Detect which cell encompasses the target text, then output its [x, y] center coordinate. 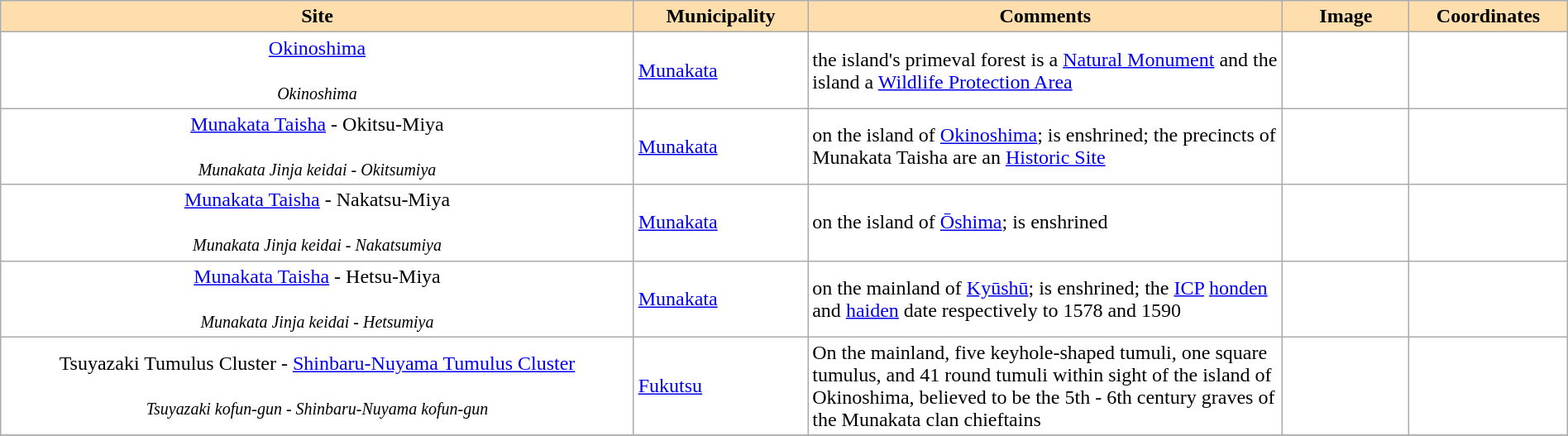
Site [318, 17]
on the island of Ōshima; is enshrined [1045, 223]
Munakata Taisha - Okitsu-MiyaMunakata Jinja keidai - Okitsumiya [318, 146]
Municipality [720, 17]
Munakata Taisha - Nakatsu-MiyaMunakata Jinja keidai - Nakatsumiya [318, 223]
OkinoshimaOkinoshima [318, 70]
Munakata Taisha - Hetsu-MiyaMunakata Jinja keidai - Hetsumiya [318, 299]
Tsuyazaki Tumulus Cluster - Shinbaru-Nuyama Tumulus ClusterTsuyazaki kofun-gun - Shinbaru-Nuyama kofun-gun [318, 386]
on the island of Okinoshima; is enshrined; the precincts of Munakata Taisha are an Historic Site [1045, 146]
Coordinates [1489, 17]
Comments [1045, 17]
Image [1346, 17]
on the mainland of Kyūshū; is enshrined; the ICP honden and haiden date respectively to 1578 and 1590 [1045, 299]
Fukutsu [720, 386]
the island's primeval forest is a Natural Monument and the island a Wildlife Protection Area [1045, 70]
